Pinpoint the cell where the given text exists, returning its [x, y] midpoint coordinate. 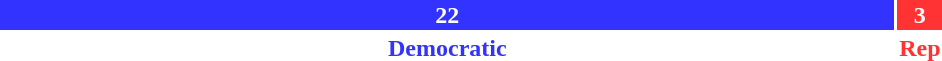
22 [448, 15]
3 [920, 15]
